Detect which cell encompasses the target text, then output its [X, Y] center coordinate. 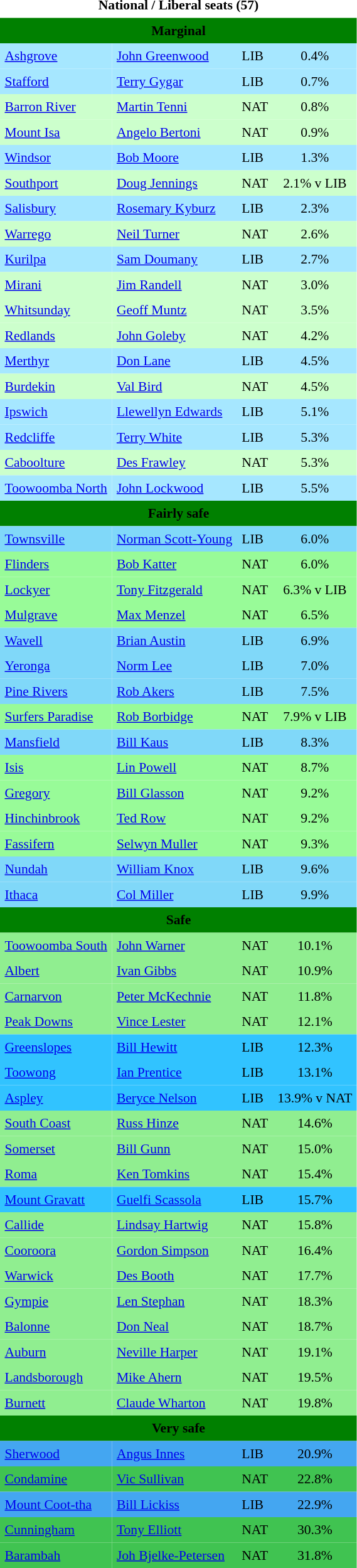
John Lockwood [174, 488]
Kurilpa [56, 259]
Rob Akers [174, 691]
Gympie [56, 1301]
Don Neal [174, 1326]
18.3% [315, 1301]
Claude Wharton [174, 1402]
Val Bird [174, 386]
Toowong [56, 1072]
7.9% v LIB [315, 717]
9.3% [315, 843]
Toowoomba North [56, 488]
John Goleby [174, 335]
Condamine [56, 1479]
Fassifern [56, 843]
Mirani [56, 284]
10.9% [315, 971]
2.6% [315, 233]
Llewellyn Edwards [174, 412]
Wavell [56, 640]
Rosemary Kyburz [174, 208]
Balonne [56, 1326]
Vince Lester [174, 1021]
14.6% [315, 1123]
Brian Austin [174, 640]
Toowoomba South [56, 945]
Len Stephan [174, 1301]
Whitsunday [56, 310]
Des Booth [174, 1276]
15.4% [315, 1174]
Yeronga [56, 666]
6.9% [315, 640]
Martin Tenni [174, 107]
Southport [56, 183]
6.5% [315, 615]
Rob Borbidge [174, 717]
0.7% [315, 81]
22.8% [315, 1479]
Flinders [56, 564]
19.5% [315, 1377]
10.1% [315, 945]
Albert [56, 971]
Max Menzel [174, 615]
Aspley [56, 1097]
Mike Ahern [174, 1377]
3.5% [315, 310]
19.8% [315, 1402]
Windsor [56, 157]
Jim Randell [174, 284]
Merthyr [56, 361]
15.0% [315, 1148]
Mulgrave [56, 615]
Bob Moore [174, 157]
Terry Gygar [174, 81]
Bill Kaus [174, 742]
Neville Harper [174, 1352]
Gregory [56, 792]
Pine Rivers [56, 691]
Ipswich [56, 412]
Sherwood [56, 1453]
Beryce Nelson [174, 1097]
Barron River [56, 107]
Mansfield [56, 742]
Col Miller [174, 894]
Mount Isa [56, 132]
Peak Downs [56, 1021]
Bill Glasson [174, 792]
Ashgrove [56, 56]
12.1% [315, 1021]
Burdekin [56, 386]
Sam Doumany [174, 259]
Lockyer [56, 589]
15.7% [315, 1199]
22.9% [315, 1504]
Hinchinbrook [56, 818]
John Warner [174, 945]
South Coast [56, 1123]
Neil Turner [174, 233]
Surfers Paradise [56, 717]
Ivan Gibbs [174, 971]
20.9% [315, 1453]
Redcliffe [56, 437]
Bill Gunn [174, 1148]
Greenslopes [56, 1047]
18.7% [315, 1326]
Callide [56, 1225]
Peter McKechnie [174, 996]
Bill Lickiss [174, 1504]
5.1% [315, 412]
Vic Sullivan [174, 1479]
William Knox [174, 869]
Angus Innes [174, 1453]
Tony Fitzgerald [174, 589]
Warwick [56, 1276]
7.5% [315, 691]
Norm Lee [174, 666]
17.7% [315, 1276]
John Greenwood [174, 56]
Geoff Muntz [174, 310]
Mount Coot-tha [56, 1504]
2.7% [315, 259]
Very safe [178, 1428]
3.0% [315, 284]
Ithaca [56, 894]
8.7% [315, 767]
Stafford [56, 81]
15.8% [315, 1225]
11.8% [315, 996]
31.8% [315, 1555]
6.3% v LIB [315, 589]
Russ Hinze [174, 1123]
Isis [56, 767]
Redlands [56, 335]
0.4% [315, 56]
Mount Gravatt [56, 1199]
Auburn [56, 1352]
Nundah [56, 869]
Barambah [56, 1555]
9.9% [315, 894]
Caboolture [56, 462]
Fairly safe [178, 513]
Bob Katter [174, 564]
Norman Scott-Young [174, 538]
16.4% [315, 1250]
13.9% v NAT [315, 1097]
Don Lane [174, 361]
Joh Bjelke-Petersen [174, 1555]
Des Frawley [174, 462]
Gordon Simpson [174, 1250]
Terry White [174, 437]
Landsborough [56, 1377]
Angelo Bertoni [174, 132]
Ian Prentice [174, 1072]
Cunningham [56, 1530]
Selwyn Muller [174, 843]
Marginal [178, 30]
Doug Jennings [174, 183]
Tony Elliott [174, 1530]
Warrego [56, 233]
8.3% [315, 742]
Ken Tomkins [174, 1174]
Safe [178, 920]
9.6% [315, 869]
Lin Powell [174, 767]
4.2% [315, 335]
Burnett [56, 1402]
Roma [56, 1174]
Salisbury [56, 208]
Somerset [56, 1148]
19.1% [315, 1352]
1.3% [315, 157]
Bill Hewitt [174, 1047]
7.0% [315, 666]
2.1% v LIB [315, 183]
Townsville [56, 538]
30.3% [315, 1530]
2.3% [315, 208]
12.3% [315, 1047]
0.8% [315, 107]
0.9% [315, 132]
Ted Row [174, 818]
13.1% [315, 1072]
Guelfi Scassola [174, 1199]
5.5% [315, 488]
Cooroora [56, 1250]
Lindsay Hartwig [174, 1225]
Carnarvon [56, 996]
